Pinpoint the cell where the given text exists, returning its (X, Y) midpoint coordinate. 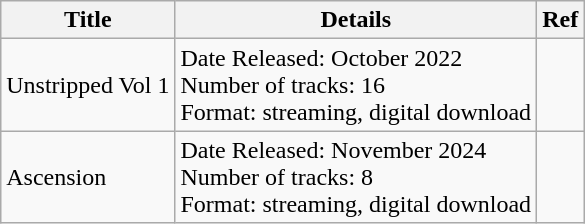
Details (356, 20)
Ascension (88, 177)
Title (88, 20)
Date Released: November 2024Number of tracks: 8Format: streaming, digital download (356, 177)
Unstripped Vol 1 (88, 85)
Ref (560, 20)
Date Released: October 2022Number of tracks: 16Format: streaming, digital download (356, 85)
